Capture the cell that displays the provided text and extract its (X, Y) central coordinate. 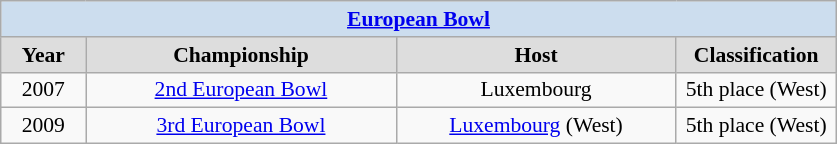
Luxembourg (West) (536, 126)
2007 (44, 90)
Year (44, 55)
3rd European Bowl (241, 126)
2009 (44, 126)
Championship (241, 55)
European Bowl (419, 19)
Luxembourg (536, 90)
Classification (756, 55)
Host (536, 55)
2nd European Bowl (241, 90)
